From the cell containing the given text, extract its center point as [X, Y] coordinate. 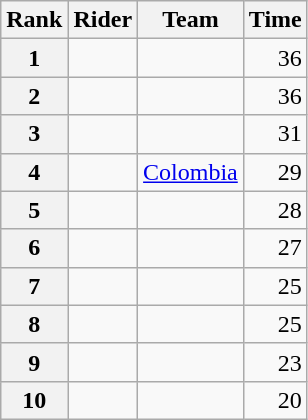
28 [275, 210]
4 [34, 172]
Colombia [191, 172]
Team [191, 20]
10 [34, 400]
27 [275, 248]
8 [34, 324]
Time [275, 20]
20 [275, 400]
1 [34, 58]
7 [34, 286]
3 [34, 134]
23 [275, 362]
2 [34, 96]
9 [34, 362]
Rank [34, 20]
31 [275, 134]
5 [34, 210]
6 [34, 248]
Rider [103, 20]
29 [275, 172]
